Detect which cell encompasses the target text, then output its [x, y] center coordinate. 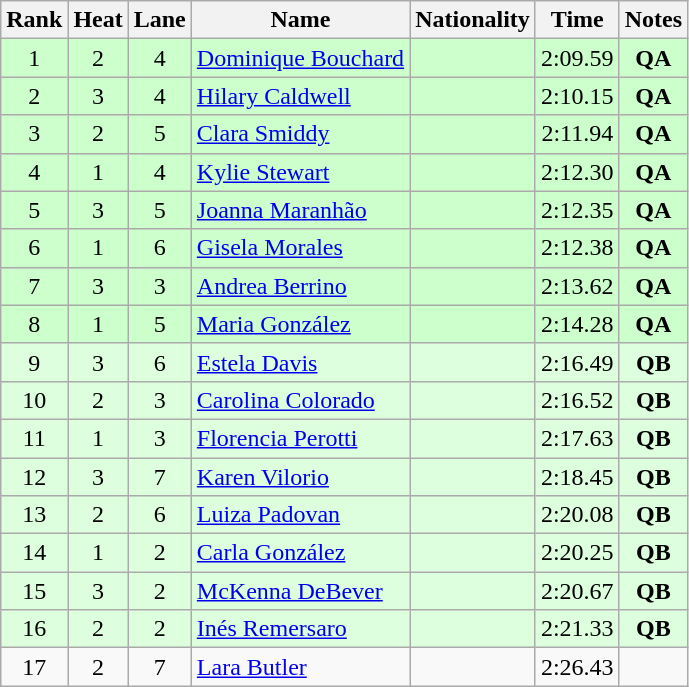
2:13.62 [577, 286]
14 [34, 553]
2:18.45 [577, 477]
2:12.38 [577, 248]
2:20.08 [577, 515]
2:10.15 [577, 96]
Gisela Morales [300, 248]
Name [300, 20]
Nationality [473, 20]
15 [34, 591]
2:12.35 [577, 210]
2:14.28 [577, 324]
Estela Davis [300, 362]
Time [577, 20]
Luiza Padovan [300, 515]
Lara Butler [300, 667]
2:21.33 [577, 629]
12 [34, 477]
Kylie Stewart [300, 172]
Rank [34, 20]
Heat [98, 20]
Maria González [300, 324]
Lane [160, 20]
Clara Smiddy [300, 134]
Joanna Maranhão [300, 210]
2:16.49 [577, 362]
9 [34, 362]
Andrea Berrino [300, 286]
8 [34, 324]
2:20.25 [577, 553]
2:26.43 [577, 667]
Carla González [300, 553]
2:16.52 [577, 400]
Notes [653, 20]
16 [34, 629]
10 [34, 400]
2:11.94 [577, 134]
Inés Remersaro [300, 629]
17 [34, 667]
Carolina Colorado [300, 400]
2:12.30 [577, 172]
Florencia Perotti [300, 438]
2:20.67 [577, 591]
Hilary Caldwell [300, 96]
13 [34, 515]
11 [34, 438]
McKenna DeBever [300, 591]
2:17.63 [577, 438]
2:09.59 [577, 58]
Dominique Bouchard [300, 58]
Karen Vilorio [300, 477]
